Search for the cell housing the specified text and yield its (x, y) center coordinate. 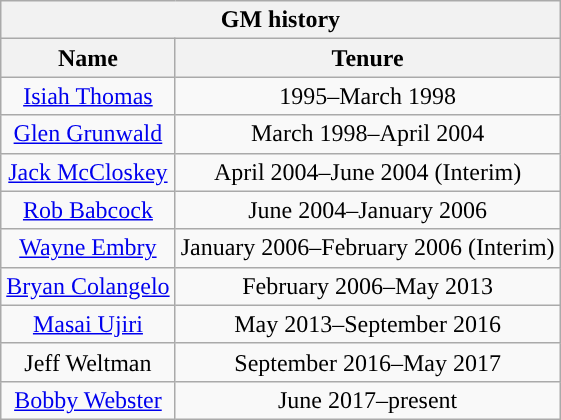
June 2017–present (368, 400)
Rob Babcock (88, 210)
Jeff Weltman (88, 362)
Isiah Thomas (88, 96)
May 2013–September 2016 (368, 324)
Bryan Colangelo (88, 286)
September 2016–May 2017 (368, 362)
Tenure (368, 58)
Masai Ujiri (88, 324)
April 2004–June 2004 (Interim) (368, 172)
March 1998–April 2004 (368, 134)
Jack McCloskey (88, 172)
1995–March 1998 (368, 96)
GM history (280, 20)
Name (88, 58)
June 2004–January 2006 (368, 210)
Glen Grunwald (88, 134)
Bobby Webster (88, 400)
Wayne Embry (88, 248)
January 2006–February 2006 (Interim) (368, 248)
February 2006–May 2013 (368, 286)
